Locate the cell with the specified text and output its [X, Y] center coordinate. 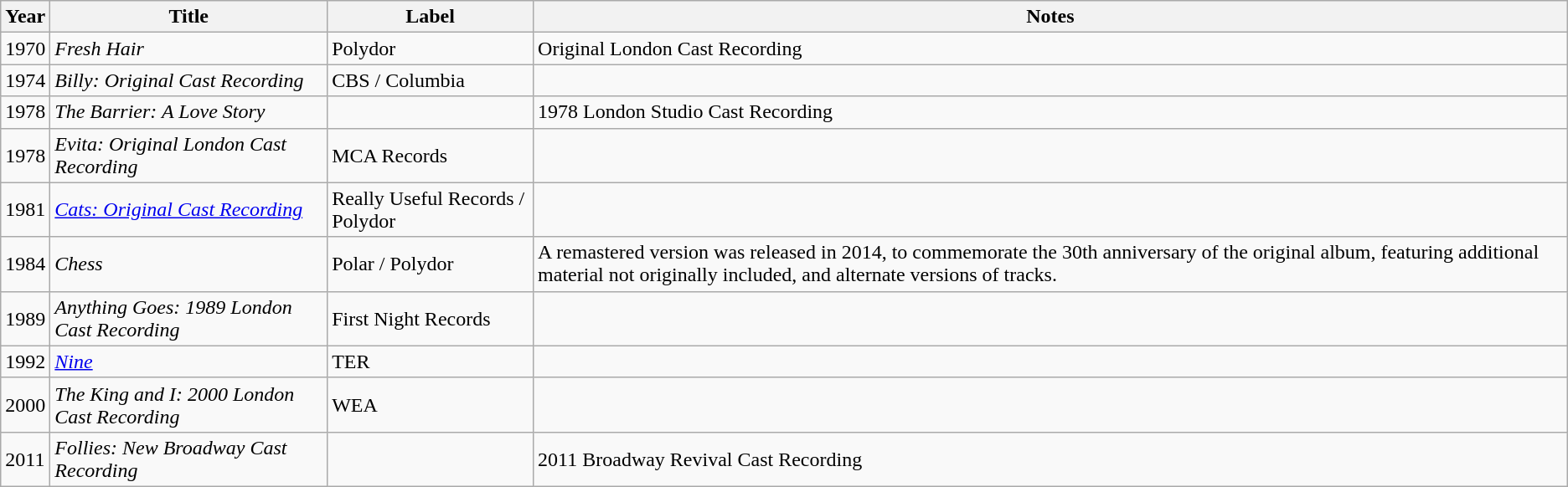
Polydor [431, 49]
The King and I: 2000 London Cast Recording [189, 405]
1984 [25, 264]
1974 [25, 80]
1970 [25, 49]
Label [431, 17]
Follies: New Broadway Cast Recording [189, 459]
Year [25, 17]
WEA [431, 405]
MCA Records [431, 156]
Original London Cast Recording [1050, 49]
Evita: Original London Cast Recording [189, 156]
First Night Records [431, 318]
Billy: Original Cast Recording [189, 80]
Chess [189, 264]
Fresh Hair [189, 49]
1981 [25, 209]
1978 London Studio Cast Recording [1050, 112]
Anything Goes: 1989 London Cast Recording [189, 318]
Cats: Original Cast Recording [189, 209]
TER [431, 361]
Polar / Polydor [431, 264]
1989 [25, 318]
2000 [25, 405]
CBS / Columbia [431, 80]
1992 [25, 361]
2011 Broadway Revival Cast Recording [1050, 459]
Really Useful Records / Polydor [431, 209]
2011 [25, 459]
The Barrier: A Love Story [189, 112]
Title [189, 17]
Notes [1050, 17]
Nine [189, 361]
